Detect which cell encompasses the target text, then output its (X, Y) center coordinate. 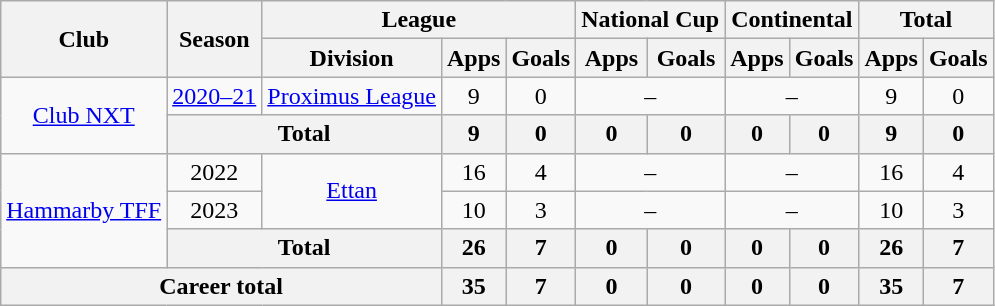
2020–21 (214, 96)
Career total (222, 286)
Continental (792, 20)
Club NXT (84, 115)
Ettan (352, 191)
League (419, 20)
Hammarby TFF (84, 210)
Proximus League (352, 96)
Season (214, 39)
Division (352, 58)
2022 (214, 172)
National Cup (650, 20)
Club (84, 39)
2023 (214, 210)
